Scan for the cell matching the given text and deliver its [X, Y] coordinate at center. 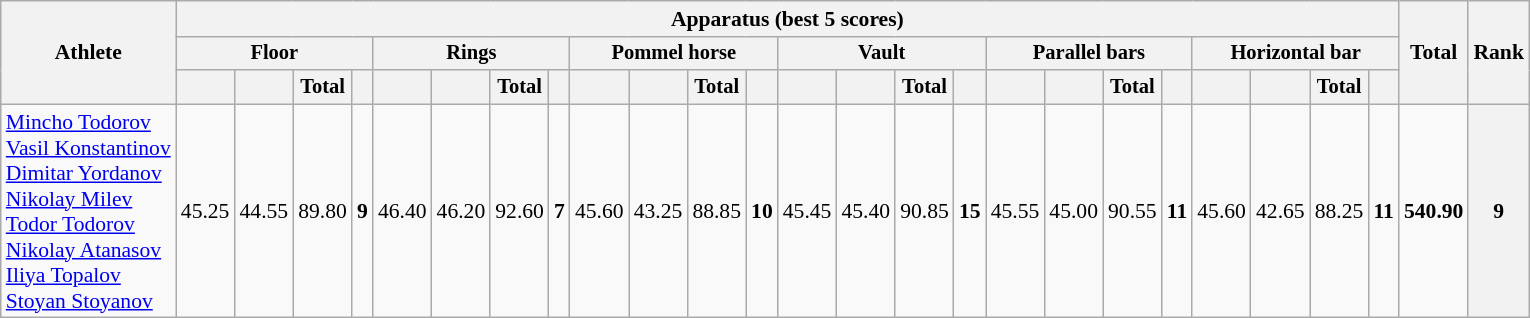
45.45 [808, 211]
15 [970, 211]
46.40 [402, 211]
88.85 [716, 211]
44.55 [264, 211]
45.40 [866, 211]
45.55 [1016, 211]
7 [560, 211]
43.25 [658, 211]
90.55 [1132, 211]
Rings [472, 54]
45.00 [1074, 211]
46.20 [462, 211]
42.65 [1280, 211]
Parallel bars [1090, 54]
Mincho TodorovVasil KonstantinovDimitar YordanovNikolay MilevTodor TodorovNikolay AtanasovIliya TopalovStoyan Stoyanov [88, 211]
Rank [1498, 52]
45.25 [206, 211]
Apparatus (best 5 scores) [788, 19]
Athlete [88, 52]
Floor [274, 54]
88.25 [1340, 211]
10 [762, 211]
90.85 [924, 211]
92.60 [520, 211]
Horizontal bar [1296, 54]
540.90 [1434, 211]
Vault [882, 54]
89.80 [322, 211]
Pommel horse [674, 54]
